Locate the cell with the specified text and output its (x, y) center coordinate. 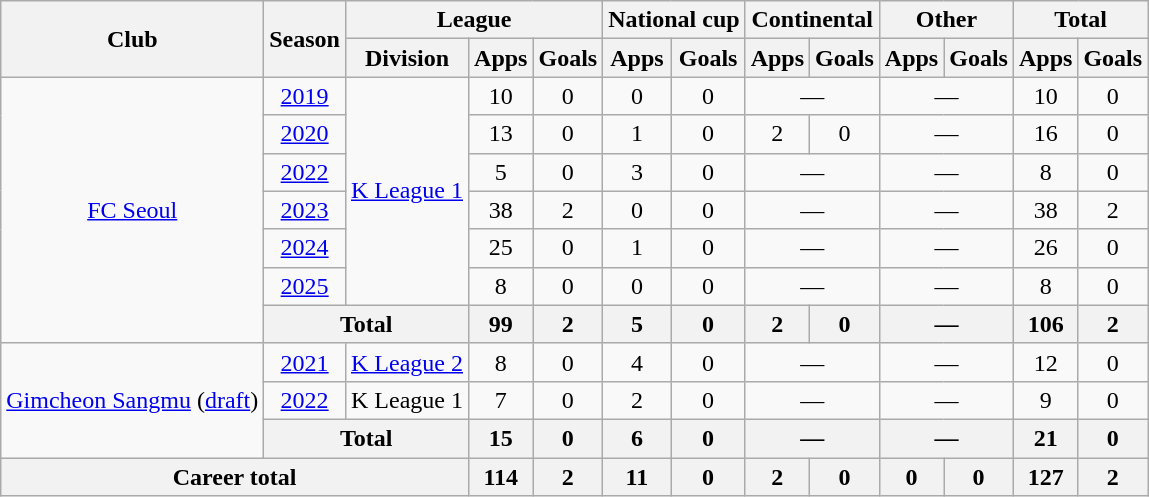
114 (501, 477)
Other (946, 20)
2019 (305, 96)
12 (1045, 362)
2025 (305, 286)
106 (1045, 324)
National cup (674, 20)
Division (406, 58)
99 (501, 324)
2020 (305, 134)
11 (637, 477)
7 (501, 400)
Club (132, 39)
16 (1045, 134)
Career total (235, 477)
Continental (812, 20)
League (474, 20)
K League 2 (406, 362)
25 (501, 248)
13 (501, 134)
9 (1045, 400)
26 (1045, 248)
2023 (305, 210)
2024 (305, 248)
4 (637, 362)
21 (1045, 438)
127 (1045, 477)
Season (305, 39)
6 (637, 438)
3 (637, 172)
15 (501, 438)
FC Seoul (132, 210)
Gimcheon Sangmu (draft) (132, 400)
2021 (305, 362)
